Output the [x, y] coordinate of the center of the cell containing the given text.  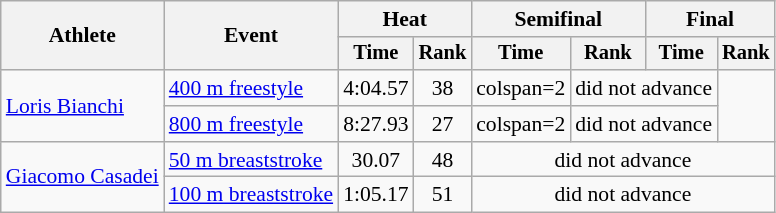
50 m breaststroke [251, 160]
400 m freestyle [251, 88]
Event [251, 36]
38 [443, 88]
30.07 [376, 160]
Loris Bianchi [82, 106]
51 [443, 195]
Semifinal [558, 19]
800 m freestyle [251, 124]
100 m breaststroke [251, 195]
27 [443, 124]
48 [443, 160]
Final [710, 19]
8:27.93 [376, 124]
Athlete [82, 36]
Heat [404, 19]
4:04.57 [376, 88]
1:05.17 [376, 195]
Giacomo Casadei [82, 178]
